Locate the cell with the specified text and output its (X, Y) center coordinate. 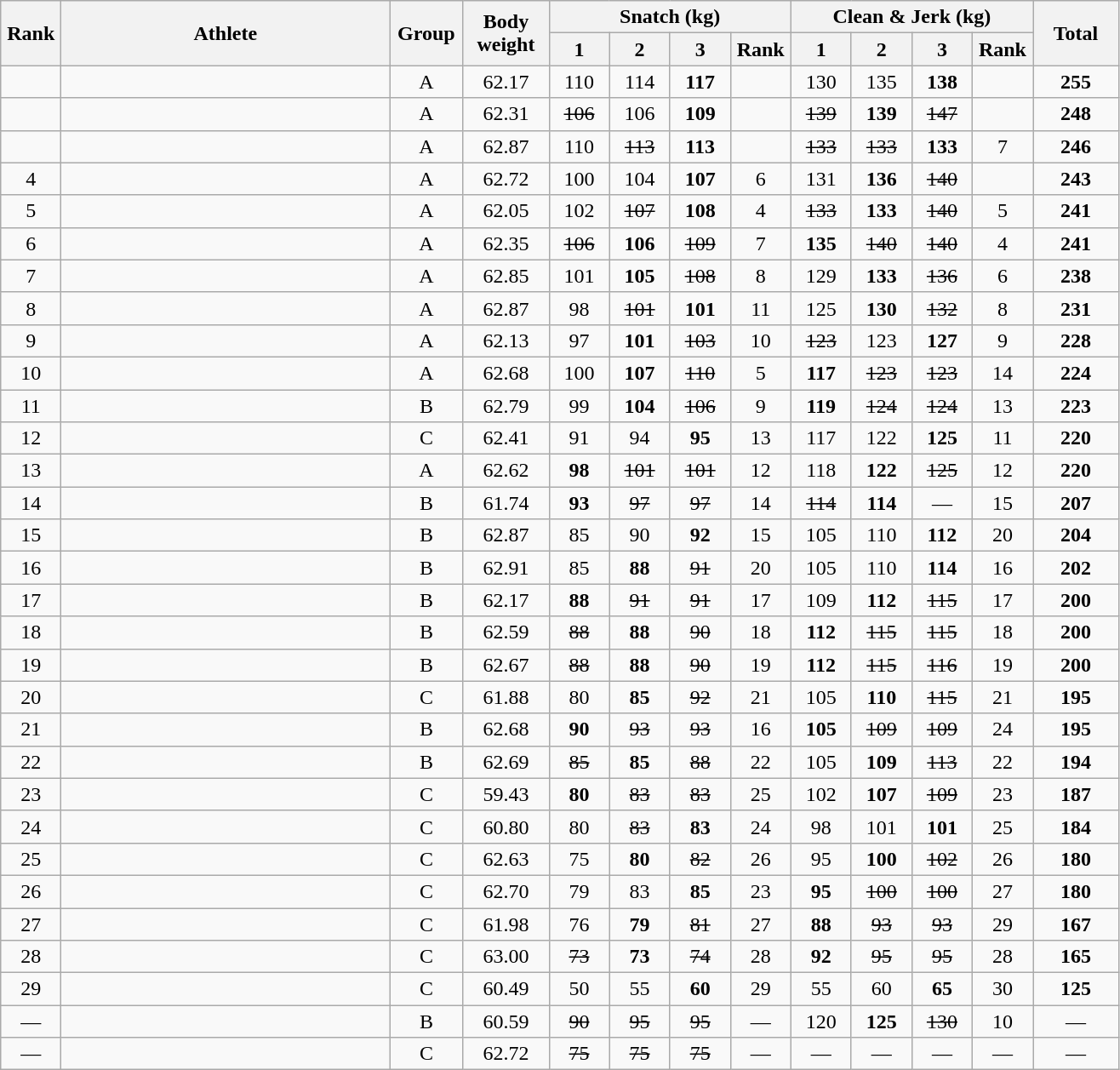
62.05 (506, 211)
62.59 (506, 632)
82 (700, 859)
138 (941, 82)
61.98 (506, 924)
62.85 (506, 276)
127 (941, 340)
62.63 (506, 859)
76 (579, 924)
202 (1076, 568)
Clean & Jerk (kg) (911, 17)
165 (1076, 957)
246 (1076, 146)
187 (1076, 794)
Total (1076, 33)
243 (1076, 179)
120 (820, 1021)
63.00 (506, 957)
Athlete (226, 33)
62.79 (506, 406)
224 (1076, 373)
116 (941, 665)
62.67 (506, 665)
62.41 (506, 438)
99 (579, 406)
Snatch (kg) (670, 17)
62.70 (506, 891)
62.91 (506, 568)
103 (700, 340)
231 (1076, 308)
223 (1076, 406)
Body weight (506, 33)
129 (820, 276)
118 (820, 471)
147 (941, 114)
248 (1076, 114)
81 (700, 924)
60.49 (506, 989)
59.43 (506, 794)
60.80 (506, 827)
61.74 (506, 503)
94 (640, 438)
62.13 (506, 340)
50 (579, 989)
255 (1076, 82)
238 (1076, 276)
132 (941, 308)
74 (700, 957)
Group (426, 33)
204 (1076, 535)
62.69 (506, 762)
65 (941, 989)
131 (820, 179)
62.35 (506, 243)
62.62 (506, 471)
184 (1076, 827)
119 (820, 406)
167 (1076, 924)
61.88 (506, 697)
207 (1076, 503)
228 (1076, 340)
60.59 (506, 1021)
30 (1003, 989)
62.31 (506, 114)
194 (1076, 762)
